Search for the cell housing the specified text and yield its [x, y] center coordinate. 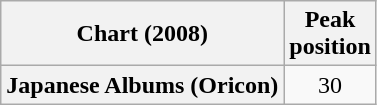
Japanese Albums (Oricon) [142, 85]
Peakposition [330, 34]
Chart (2008) [142, 34]
30 [330, 85]
